Locate the cell with the specified text and output its [X, Y] center coordinate. 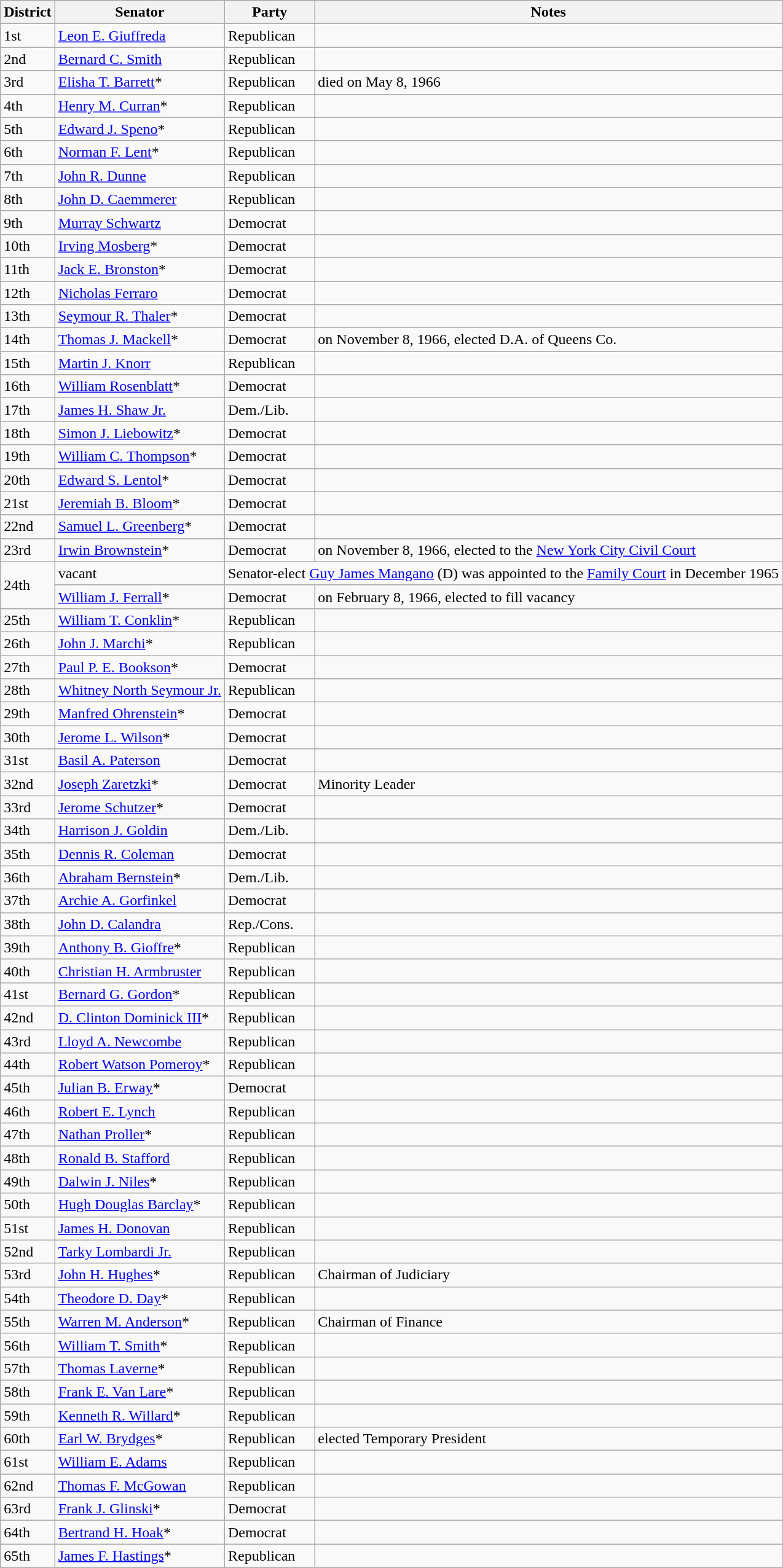
elected Temporary President [548, 1439]
Seymour R. Thaler* [140, 316]
41st [28, 994]
D. Clinton Dominick III* [140, 1017]
23rd [28, 550]
18th [28, 433]
Notes [548, 12]
22nd [28, 527]
Julian B. Erway* [140, 1088]
45th [28, 1088]
50th [28, 1205]
1st [28, 36]
27th [28, 667]
38th [28, 924]
Leon E. Giuffreda [140, 36]
16th [28, 386]
Lloyd A. Newcombe [140, 1041]
Edward S. Lentol* [140, 480]
Anthony B. Gioffre* [140, 947]
Samuel L. Greenberg* [140, 527]
Harrison J. Goldin [140, 831]
40th [28, 971]
Paul P. E. Bookson* [140, 667]
9th [28, 222]
William E. Adams [140, 1462]
43rd [28, 1041]
37th [28, 901]
65th [28, 1556]
35th [28, 854]
District [28, 12]
John J. Marchi* [140, 643]
25th [28, 620]
died on May 8, 1966 [548, 82]
Martin J. Knorr [140, 363]
39th [28, 947]
Basil A. Paterson [140, 761]
59th [28, 1415]
55th [28, 1322]
47th [28, 1135]
Joseph Zaretzki* [140, 784]
John H. Hughes* [140, 1275]
Theodore D. Day* [140, 1298]
7th [28, 176]
Dalwin J. Niles* [140, 1182]
42nd [28, 1017]
William Rosenblatt* [140, 386]
William C. Thompson* [140, 457]
Hugh Douglas Barclay* [140, 1205]
Manfred Ohrenstein* [140, 714]
61st [28, 1462]
Robert E. Lynch [140, 1111]
Chairman of Finance [548, 1322]
Elisha T. Barrett* [140, 82]
20th [28, 480]
James H. Shaw Jr. [140, 410]
33rd [28, 807]
Thomas F. McGowan [140, 1486]
Nicholas Ferraro [140, 293]
Tarky Lombardi Jr. [140, 1252]
14th [28, 340]
63rd [28, 1509]
6th [28, 152]
Irwin Brownstein* [140, 550]
48th [28, 1158]
William J. Ferrall* [140, 597]
54th [28, 1298]
Henry M. Curran* [140, 106]
Frank E. Van Lare* [140, 1392]
John D. Calandra [140, 924]
vacant [140, 573]
19th [28, 457]
29th [28, 714]
11th [28, 269]
Earl W. Brydges* [140, 1439]
4th [28, 106]
64th [28, 1532]
46th [28, 1111]
53rd [28, 1275]
34th [28, 831]
60th [28, 1439]
Thomas Laverne* [140, 1368]
44th [28, 1065]
Edward J. Speno* [140, 129]
51st [28, 1228]
8th [28, 199]
William T. Conklin* [140, 620]
28th [28, 691]
15th [28, 363]
Irving Mosberg* [140, 246]
Minority Leader [548, 784]
21st [28, 503]
17th [28, 410]
James F. Hastings* [140, 1556]
Frank J. Glinski* [140, 1509]
62nd [28, 1486]
10th [28, 246]
Jack E. Bronston* [140, 269]
Bertrand H. Hoak* [140, 1532]
Jerome Schutzer* [140, 807]
30th [28, 737]
Robert Watson Pomeroy* [140, 1065]
Nathan Proller* [140, 1135]
on November 8, 1966, elected D.A. of Queens Co. [548, 340]
on February 8, 1966, elected to fill vacancy [548, 597]
Simon J. Liebowitz* [140, 433]
Jerome L. Wilson* [140, 737]
Norman F. Lent* [140, 152]
Dennis R. Coleman [140, 854]
3rd [28, 82]
58th [28, 1392]
5th [28, 129]
36th [28, 877]
Bernard C. Smith [140, 59]
56th [28, 1345]
49th [28, 1182]
31st [28, 761]
Rep./Cons. [269, 924]
Bernard G. Gordon* [140, 994]
13th [28, 316]
on November 8, 1966, elected to the New York City Civil Court [548, 550]
Ronald B. Stafford [140, 1158]
Senator [140, 12]
Murray Schwartz [140, 222]
24th [28, 585]
57th [28, 1368]
John D. Caemmerer [140, 199]
26th [28, 643]
Kenneth R. Willard* [140, 1415]
Christian H. Armbruster [140, 971]
William T. Smith* [140, 1345]
Chairman of Judiciary [548, 1275]
52nd [28, 1252]
2nd [28, 59]
32nd [28, 784]
Thomas J. Mackell* [140, 340]
Party [269, 12]
Archie A. Gorfinkel [140, 901]
John R. Dunne [140, 176]
James H. Donovan [140, 1228]
Warren M. Anderson* [140, 1322]
12th [28, 293]
Senator-elect Guy James Mangano (D) was appointed to the Family Court in December 1965 [503, 573]
Jeremiah B. Bloom* [140, 503]
Whitney North Seymour Jr. [140, 691]
Abraham Bernstein* [140, 877]
